Return the (X, Y) coordinate for the center point of the cell that contains the specified text.  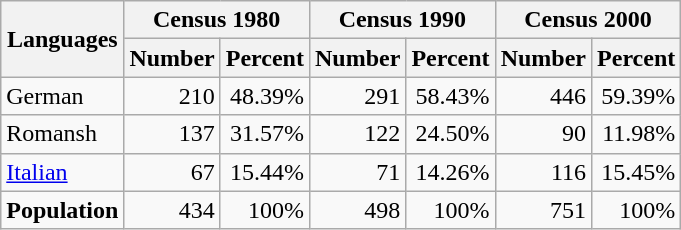
446 (543, 96)
Italian (62, 172)
Languages (62, 39)
116 (543, 172)
751 (543, 210)
498 (357, 210)
291 (357, 96)
71 (357, 172)
German (62, 96)
210 (172, 96)
14.26% (450, 172)
122 (357, 134)
11.98% (636, 134)
31.57% (264, 134)
15.45% (636, 172)
137 (172, 134)
Census 2000 (588, 20)
48.39% (264, 96)
Population (62, 210)
59.39% (636, 96)
24.50% (450, 134)
Romansh (62, 134)
Census 1990 (402, 20)
58.43% (450, 96)
15.44% (264, 172)
67 (172, 172)
434 (172, 210)
90 (543, 134)
Census 1980 (217, 20)
